Scan for the cell matching the given text and deliver its (x, y) coordinate at center. 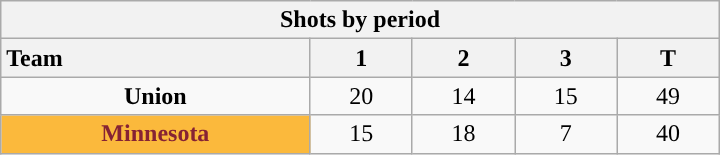
49 (668, 96)
1 (361, 58)
7 (566, 134)
18 (463, 134)
3 (566, 58)
2 (463, 58)
14 (463, 96)
Minnesota (156, 134)
40 (668, 134)
Shots by period (360, 20)
20 (361, 96)
T (668, 58)
Union (156, 96)
Team (156, 58)
